Provide the [X, Y] coordinate of the cell's center where the given text is located.  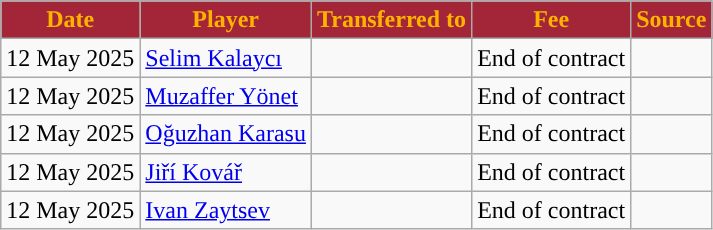
Ivan Zaytsev [226, 210]
Date [70, 20]
Jiří Kovář [226, 172]
Source [672, 20]
Selim Kalaycı [226, 58]
Player [226, 20]
Fee [552, 20]
Oğuzhan Karasu [226, 134]
Transferred to [391, 20]
Muzaffer Yönet [226, 96]
